Find where the given text appears and provide that cell's center as (X, Y) coordinate. 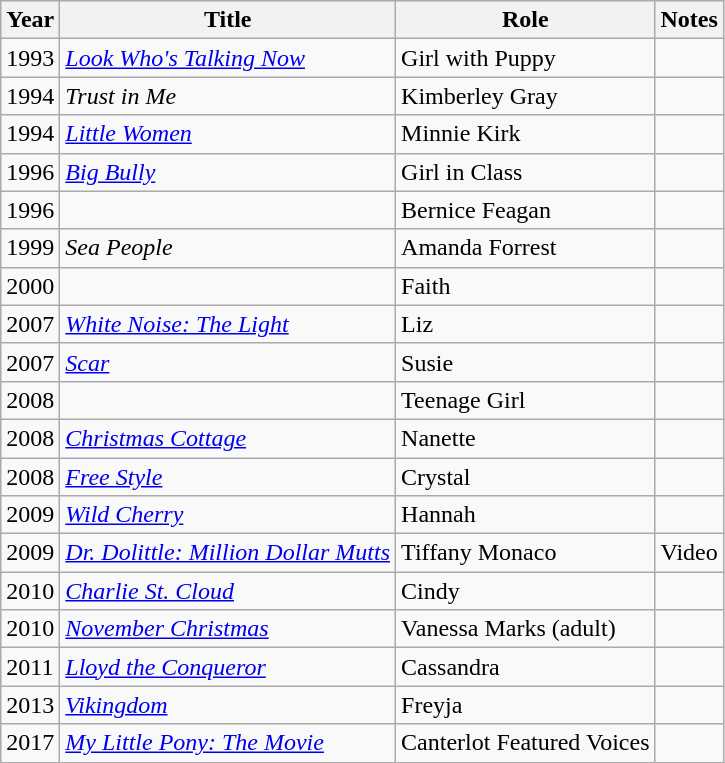
2000 (30, 286)
Nanette (526, 438)
Free Style (228, 477)
Vanessa Marks (adult) (526, 629)
Title (228, 20)
Big Bully (228, 172)
Christmas Cottage (228, 438)
November Christmas (228, 629)
White Noise: The Light (228, 324)
Charlie St. Cloud (228, 591)
2011 (30, 667)
Freyja (526, 705)
Susie (526, 362)
Canterlot Featured Voices (526, 743)
Sea People (228, 248)
Faith (526, 286)
Hannah (526, 515)
Little Women (228, 134)
Tiffany Monaco (526, 553)
Year (30, 20)
Lloyd the Conqueror (228, 667)
Cassandra (526, 667)
Cindy (526, 591)
Dr. Dolittle: Million Dollar Mutts (228, 553)
Girl with Puppy (526, 58)
Look Who's Talking Now (228, 58)
Kimberley Gray (526, 96)
Teenage Girl (526, 400)
Scar (228, 362)
2013 (30, 705)
Wild Cherry (228, 515)
Video (689, 553)
1993 (30, 58)
Crystal (526, 477)
Vikingdom (228, 705)
Bernice Feagan (526, 210)
Amanda Forrest (526, 248)
Notes (689, 20)
Minnie Kirk (526, 134)
Girl in Class (526, 172)
1999 (30, 248)
My Little Pony: The Movie (228, 743)
2017 (30, 743)
Role (526, 20)
Liz (526, 324)
Trust in Me (228, 96)
